Capture the cell that displays the provided text and extract its (X, Y) central coordinate. 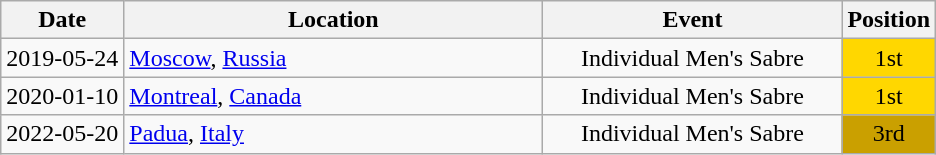
Event (692, 20)
3rd (889, 134)
Montreal, Canada (334, 96)
Position (889, 20)
Moscow, Russia (334, 58)
Date (62, 20)
Padua, Italy (334, 134)
2020-01-10 (62, 96)
Location (334, 20)
2022-05-20 (62, 134)
2019-05-24 (62, 58)
